Scan for the cell matching the given text and deliver its [X, Y] coordinate at center. 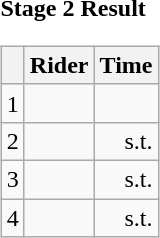
Time [126, 65]
3 [12, 179]
2 [12, 141]
Rider [59, 65]
1 [12, 103]
4 [12, 217]
